Determine the (x, y) coordinate at the center of the cell enclosing the given text.  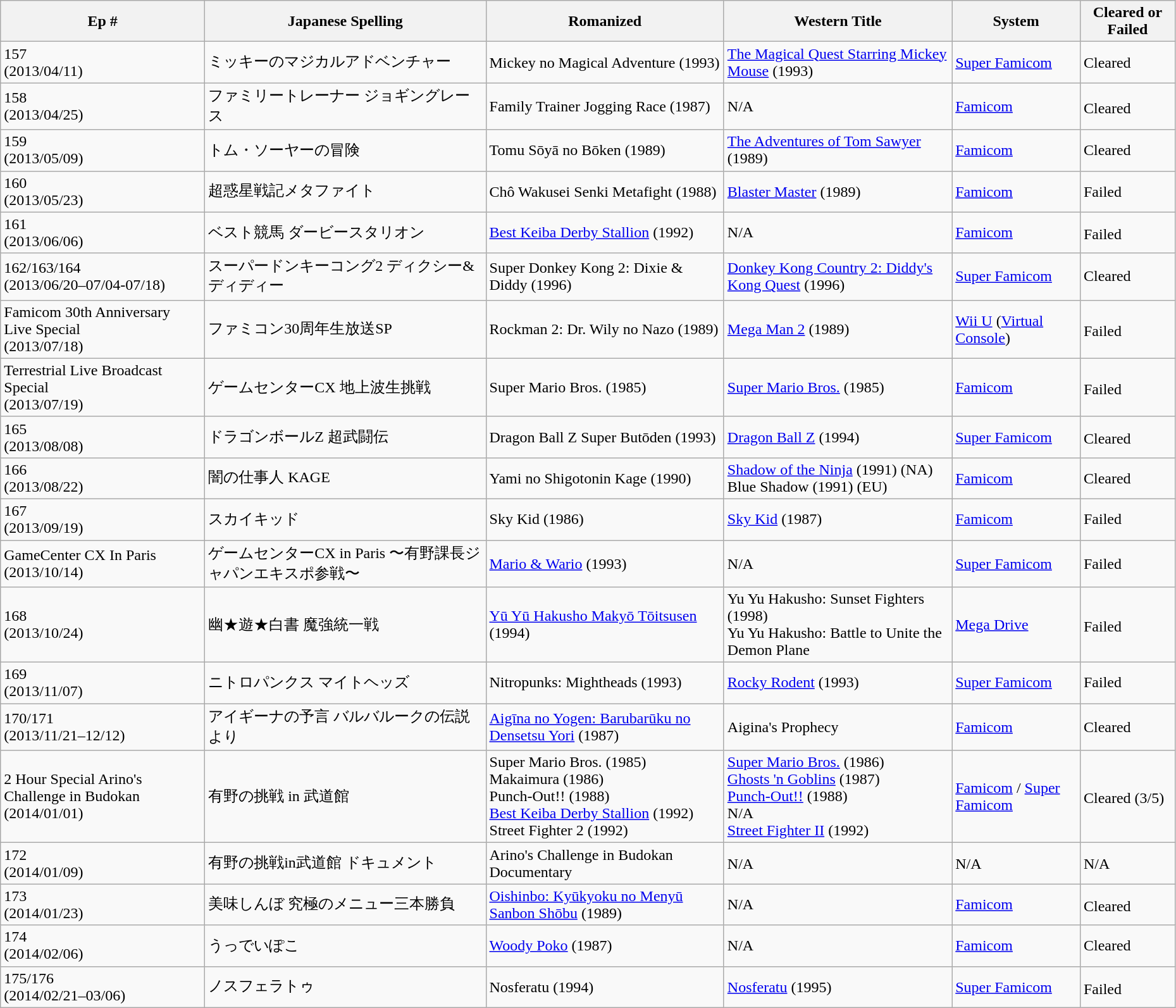
ノスフェラトゥ (345, 987)
Dragon Ball Z Super Butōden (1993) (605, 437)
有野の挑戦in武道館 ドキュメント (345, 863)
Famicom / Super Famicom (1016, 797)
スーパードンキーコング2 ディクシー&ディディー (345, 277)
Wii U (Virtual Console) (1016, 329)
162/163/164(2013/06/20–07/04-07/18) (102, 277)
Cleared or Failed (1127, 22)
The Adventures of Tom Sawyer (1989) (838, 151)
アイギーナの予言 バルバルークの伝説より (345, 727)
Yu Yu Hakusho: Sunset Fighters (1998)Yu Yu Hakusho: Battle to Unite the Demon Plane (838, 625)
Family Trainer Jogging Race (1987) (605, 106)
Aigina's Prophecy (838, 727)
Yami no Shigotonin Kage (1990) (605, 478)
Japanese Spelling (345, 22)
Rocky Rodent (1993) (838, 683)
闇の仕事人 KAGE (345, 478)
Nosferatu (1995) (838, 987)
Sky Kid (1987) (838, 519)
Super Mario Bros. (1986)Ghosts 'n Goblins (1987)Punch-Out!! (1988)N/AStreet Fighter II (1992) (838, 797)
トム・ソーヤーの冒険 (345, 151)
スカイキッド (345, 519)
Tomu Sōyā no Bōken (1989) (605, 151)
Aigīna no Yogen: Barubarūku no Densetsu Yori (1987) (605, 727)
ミッキーのマジカルアドベンチャー (345, 62)
Terrestrial Live Broadcast Special(2013/07/19) (102, 387)
Rockman 2: Dr. Wily no Nazo (1989) (605, 329)
The Magical Quest Starring Mickey Mouse (1993) (838, 62)
Mega Man 2 (1989) (838, 329)
Sky Kid (1986) (605, 519)
158(2013/04/25) (102, 106)
167(2013/09/19) (102, 519)
Blaster Master (1989) (838, 191)
Western Title (838, 22)
170/171(2013/11/21–12/12) (102, 727)
美味しんぼ 究極のメニュー三本勝負 (345, 905)
Oishinbo: Kyūkyoku no Menyū Sanbon Shōbu (1989) (605, 905)
174(2014/02/06) (102, 945)
Romanized (605, 22)
うっでいぽこ (345, 945)
ニトロパンクス マイトヘッズ (345, 683)
Mario & Wario (1993) (605, 564)
175/176(2014/02/21–03/06) (102, 987)
ゲームセンターCX 地上波生挑戦 (345, 387)
2 Hour Special Arino's Challenge in Budokan(2014/01/01) (102, 797)
Woody Poko (1987) (605, 945)
Nosferatu (1994) (605, 987)
Dragon Ball Z (1994) (838, 437)
超惑星戦記メタファイト (345, 191)
Super Mario Bros. (1985)Makaimura (1986)Punch-Out!! (1988)Best Keiba Derby Stallion (1992)Street Fighter 2 (1992) (605, 797)
Mega Drive (1016, 625)
ファミリートレーナー ジョギングレース (345, 106)
161(2013/06/06) (102, 233)
157(2013/04/11) (102, 62)
166(2013/08/22) (102, 478)
159(2013/05/09) (102, 151)
GameCenter CX In Paris(2013/10/14) (102, 564)
有野の挑戦 in 武道館 (345, 797)
168(2013/10/24) (102, 625)
Famicom 30th Anniversary Live Special(2013/07/18) (102, 329)
160(2013/05/23) (102, 191)
172(2014/01/09) (102, 863)
Yū Yū Hakusho Makyō Tōitsusen (1994) (605, 625)
ベスト競馬 ダービースタリオン (345, 233)
ドラゴンボールZ 超武闘伝 (345, 437)
Ep # (102, 22)
ファミコン30周年生放送SP (345, 329)
Cleared (3/5) (1127, 797)
Nitropunks: Mightheads (1993) (605, 683)
173(2014/01/23) (102, 905)
Super Donkey Kong 2: Dixie & Diddy (1996) (605, 277)
System (1016, 22)
Donkey Kong Country 2: Diddy's Kong Quest (1996) (838, 277)
169(2013/11/07) (102, 683)
Best Keiba Derby Stallion (1992) (605, 233)
Arino's Challenge in Budokan Documentary (605, 863)
幽★遊★白書 魔強統一戦 (345, 625)
ゲームセンターCX in Paris 〜有野課長ジャパンエキスポ参戦〜 (345, 564)
Mickey no Magical Adventure (1993) (605, 62)
Chô Wakusei Senki Metafight (1988) (605, 191)
Shadow of the Ninja (1991) (NA)Blue Shadow (1991) (EU) (838, 478)
165(2013/08/08) (102, 437)
